Provide the [X, Y] coordinate of the cell's center where the given text is located.  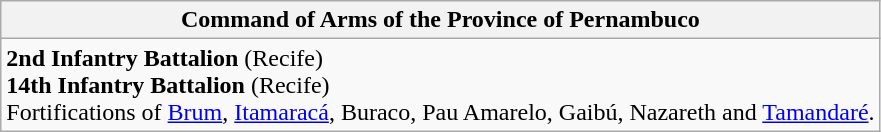
Command of Arms of the Province of Pernambuco [440, 20]
2nd Infantry Battalion (Recife)14th Infantry Battalion (Recife)Fortifications of Brum, Itamaracá, Buraco, Pau Amarelo, Gaibú, Nazareth and Tamandaré. [440, 85]
